Detect which cell encompasses the target text, then output its (x, y) center coordinate. 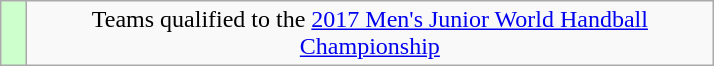
Teams qualified to the 2017 Men's Junior World Handball Championship (370, 34)
